Detect which cell encompasses the target text, then output its [X, Y] center coordinate. 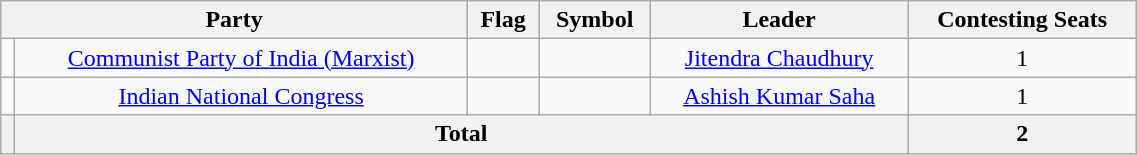
Contesting Seats [1022, 20]
2 [1022, 134]
Party [234, 20]
Total [462, 134]
Flag [502, 20]
Communist Party of India (Marxist) [242, 58]
Symbol [595, 20]
Leader [780, 20]
Indian National Congress [242, 96]
Ashish Kumar Saha [780, 96]
Jitendra Chaudhury [780, 58]
